Return (X, Y) of the center of cell containing provided text 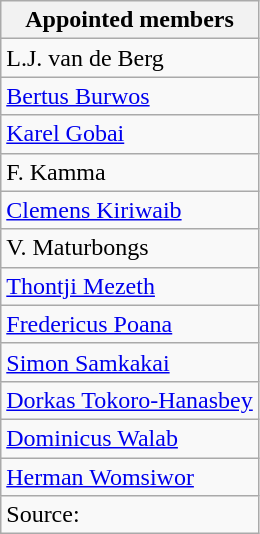
Thontji Mezeth (130, 286)
L.J. van de Berg (130, 58)
Fredericus Poana (130, 324)
Herman Womsiwor (130, 477)
F. Kamma (130, 172)
Simon Samkakai (130, 362)
Appointed members (130, 20)
Dominicus Walab (130, 438)
Bertus Burwos (130, 96)
V. Maturbongs (130, 248)
Clemens Kiriwaib (130, 210)
Source: (130, 515)
Karel Gobai (130, 134)
Dorkas Tokoro-Hanasbey (130, 400)
